Extract the [x, y] coordinate from the center of the cell holding the provided text.  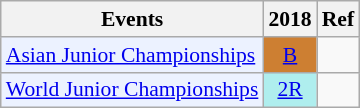
Ref [338, 19]
World Junior Championships [132, 90]
Events [132, 19]
B [290, 55]
2R [290, 90]
2018 [290, 19]
Asian Junior Championships [132, 55]
